Output the [X, Y] coordinate of the center of the cell containing the given text.  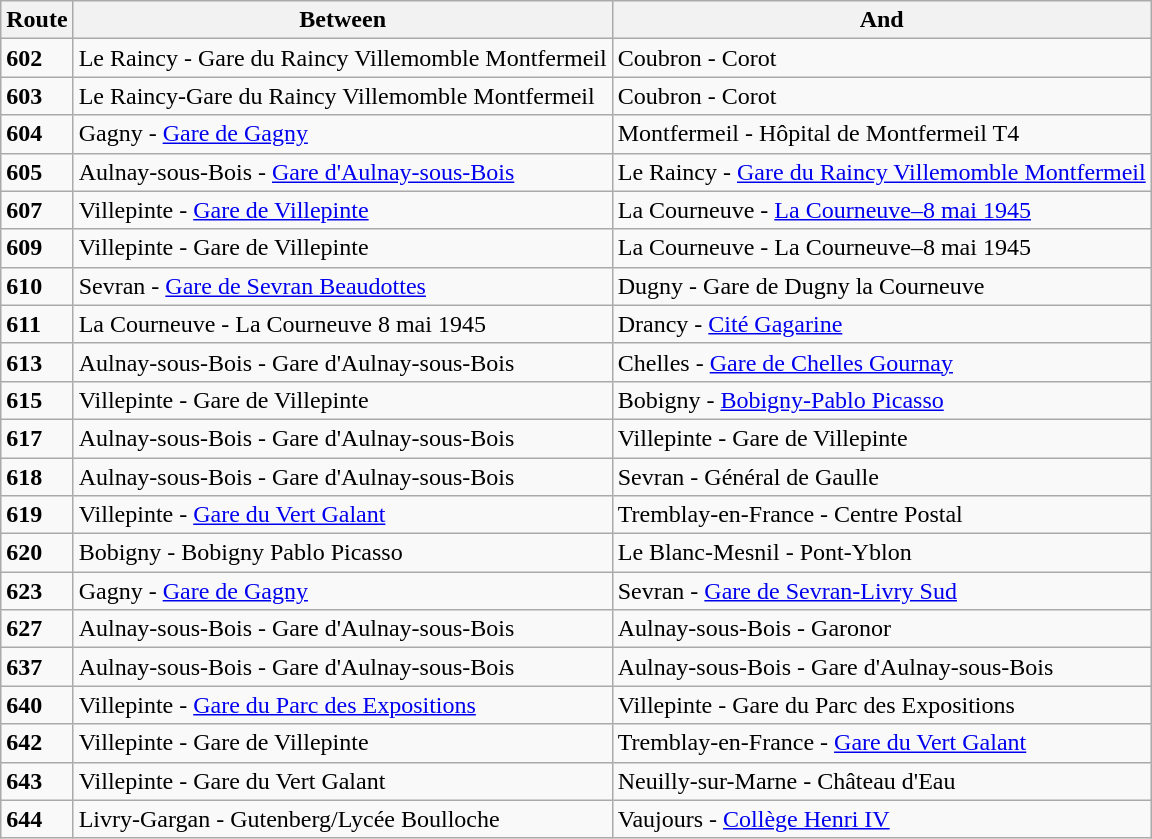
609 [37, 248]
602 [37, 58]
Sevran - Général de Gaulle [882, 477]
644 [37, 819]
Bobigny - Bobigny-Pablo Picasso [882, 400]
637 [37, 667]
618 [37, 477]
611 [37, 324]
La Courneuve - La Courneuve 8 mai 1945 [342, 324]
610 [37, 286]
640 [37, 705]
Vaujours - Collège Henri IV [882, 819]
620 [37, 553]
Between [342, 20]
Aulnay-sous-Bois - Garonor [882, 629]
Bobigny - Bobigny Pablo Picasso [342, 553]
607 [37, 210]
Le Blanc-Mesnil - Pont-Yblon [882, 553]
642 [37, 743]
Tremblay-en-France - Centre Postal [882, 515]
615 [37, 400]
617 [37, 438]
604 [37, 134]
And [882, 20]
Livry-Gargan - Gutenberg/Lycée Boulloche [342, 819]
Le Raincy-Gare du Raincy Villemomble Montfermeil [342, 96]
613 [37, 362]
Sevran - Gare de Sevran-Livry Sud [882, 591]
Drancy - Cité Gagarine [882, 324]
Chelles - Gare de Chelles Gournay [882, 362]
627 [37, 629]
619 [37, 515]
Neuilly-sur-Marne - Château d'Eau [882, 781]
623 [37, 591]
643 [37, 781]
Dugny - Gare de Dugny la Courneuve [882, 286]
603 [37, 96]
Sevran - Gare de Sevran Beaudottes [342, 286]
Tremblay-en-France - Gare du Vert Galant [882, 743]
Montfermeil - Hôpital de Montfermeil T4 [882, 134]
Route [37, 20]
605 [37, 172]
